Find where the given text appears and provide that cell's center as (x, y) coordinate. 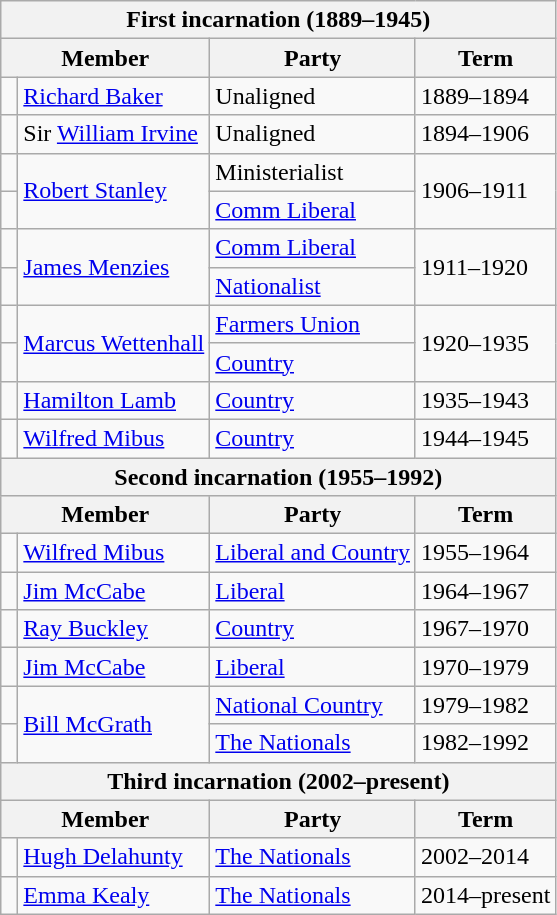
Ray Buckley (114, 629)
Nationalist (313, 286)
Second incarnation (1955–1992) (278, 477)
Third incarnation (2002–present) (278, 781)
2002–2014 (485, 857)
Marcus Wettenhall (114, 343)
Ministerialist (313, 172)
1970–1979 (485, 667)
1944–1945 (485, 438)
James Menzies (114, 267)
1906–1911 (485, 191)
1911–1920 (485, 267)
1964–1967 (485, 591)
1935–1943 (485, 400)
Hugh Delahunty (114, 857)
First incarnation (1889–1945) (278, 20)
1967–1970 (485, 629)
1894–1906 (485, 134)
1889–1894 (485, 96)
Farmers Union (313, 324)
1979–1982 (485, 705)
Emma Kealy (114, 895)
2014–present (485, 895)
Robert Stanley (114, 191)
Hamilton Lamb (114, 400)
Sir William Irvine (114, 134)
1920–1935 (485, 343)
Bill McGrath (114, 724)
National Country (313, 705)
Richard Baker (114, 96)
Liberal and Country (313, 553)
1982–1992 (485, 743)
1955–1964 (485, 553)
